Return (x, y) of the center of cell containing provided text 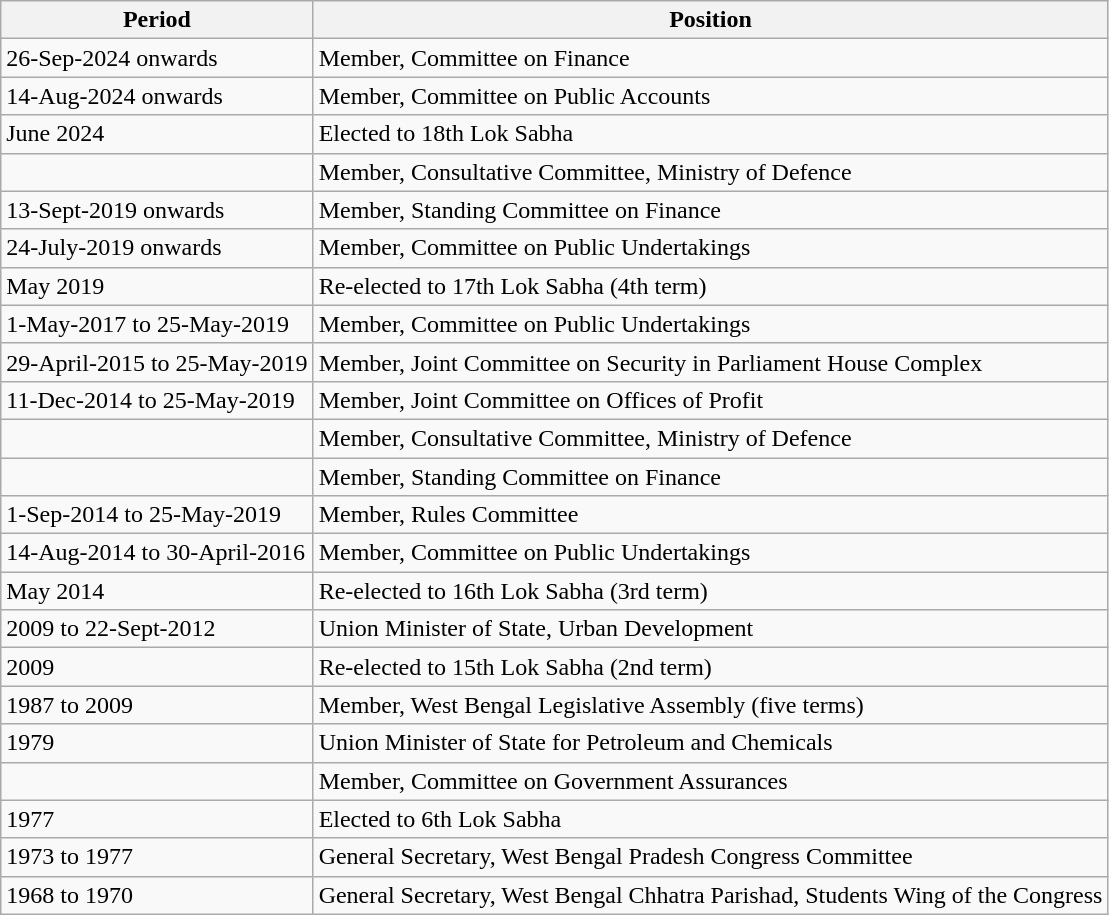
1979 (157, 743)
11-Dec-2014 to 25-May-2019 (157, 400)
Re-elected to 17th Lok Sabha (4th term) (710, 286)
Member, Committee on Finance (710, 58)
1977 (157, 819)
General Secretary, West Bengal Pradesh Congress Committee (710, 857)
29-April-2015 to 25-May-2019 (157, 362)
14-Aug-2014 to 30-April-2016 (157, 553)
Member, Rules Committee (710, 515)
1968 to 1970 (157, 895)
13-Sept-2019 onwards (157, 210)
1-May-2017 to 25-May-2019 (157, 324)
Period (157, 20)
June 2024 (157, 134)
General Secretary, West Bengal Chhatra Parishad, Students Wing of the Congress (710, 895)
Union Minister of State, Urban Development (710, 629)
May 2014 (157, 591)
Elected to 18th Lok Sabha (710, 134)
Member, Joint Committee on Security in Parliament House Complex (710, 362)
Position (710, 20)
Re-elected to 15th Lok Sabha (2nd term) (710, 667)
Member, Committee on Government Assurances (710, 781)
2009 (157, 667)
1-Sep-2014 to 25-May-2019 (157, 515)
2009 to 22-Sept-2012 (157, 629)
Re-elected to 16th Lok Sabha (3rd term) (710, 591)
1973 to 1977 (157, 857)
May 2019 (157, 286)
14-Aug-2024 onwards (157, 96)
24-July-2019 onwards (157, 248)
Member, Joint Committee on Offices of Profit (710, 400)
Member, West Bengal Legislative Assembly (five terms) (710, 705)
Union Minister of State for Petroleum and Chemicals (710, 743)
1987 to 2009 (157, 705)
Member, Committee on Public Accounts (710, 96)
26-Sep-2024 onwards (157, 58)
Elected to 6th Lok Sabha (710, 819)
